Capture the cell that displays the provided text and extract its [x, y] central coordinate. 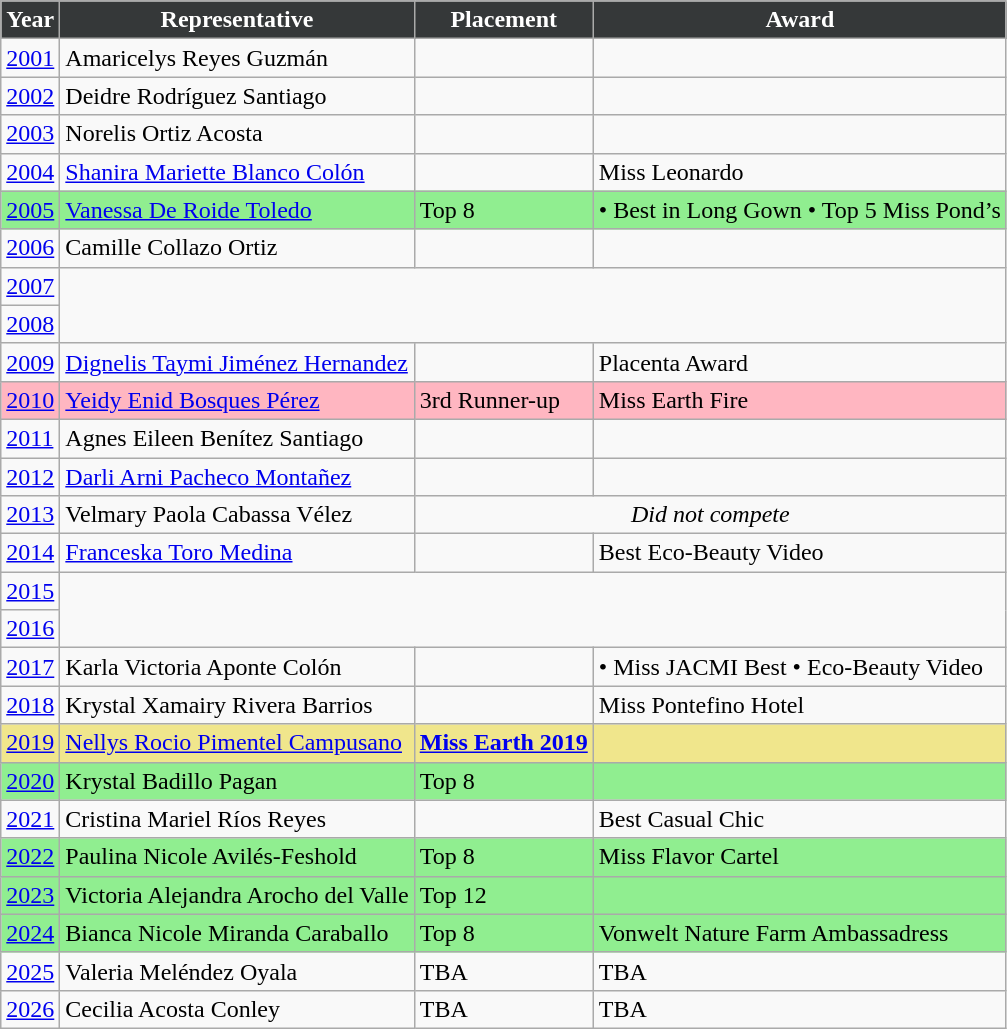
2019 [30, 743]
2015 [30, 591]
Paulina Nicole Avilés-Feshold [237, 857]
Velmary Paola Cabassa Vélez [237, 515]
Agnes Eileen Benítez Santiago [237, 438]
2008 [30, 324]
Miss Earth 2019 [504, 743]
2025 [30, 971]
• Miss JACMI Best • Eco-Beauty Video [800, 667]
Best Casual Chic [800, 819]
Valeria Meléndez Oyala [237, 971]
Darli Arni Pacheco Montañez [237, 477]
Best Eco-Beauty Video [800, 553]
Krystal Xamairy Rivera Barrios [237, 705]
Amaricelys Reyes Guzmán [237, 58]
2026 [30, 1009]
Norelis Ortiz Acosta [237, 134]
2011 [30, 438]
2009 [30, 362]
Dignelis Taymi Jiménez Hernandez [237, 362]
Miss Leonardo [800, 172]
2018 [30, 705]
Cristina Mariel Ríos Reyes [237, 819]
2014 [30, 553]
Placenta Award [800, 362]
2010 [30, 400]
Deidre Rodríguez Santiago [237, 96]
Bianca Nicole Miranda Caraballo [237, 933]
2002 [30, 96]
3rd Runner-up [504, 400]
Krystal Badillo Pagan [237, 781]
2006 [30, 248]
Did not compete [710, 515]
2004 [30, 172]
Franceska Toro Medina [237, 553]
Vanessa De Roide Toledo [237, 210]
2024 [30, 933]
2003 [30, 134]
Nellys Rocio Pimentel Campusano [237, 743]
Yeidy Enid Bosques Pérez [237, 400]
2023 [30, 895]
Vonwelt Nature Farm Ambassadress [800, 933]
2012 [30, 477]
Karla Victoria Aponte Colón [237, 667]
Award [800, 20]
2017 [30, 667]
2007 [30, 286]
Miss Earth Fire [800, 400]
• Best in Long Gown • Top 5 Miss Pond’s [800, 210]
2020 [30, 781]
Cecilia Acosta Conley [237, 1009]
Top 12 [504, 895]
Placement [504, 20]
2016 [30, 629]
2022 [30, 857]
Camille Collazo Ortiz [237, 248]
Shanira Mariette Blanco Colón [237, 172]
2005 [30, 210]
2013 [30, 515]
Victoria Alejandra Arocho del Valle [237, 895]
Miss Flavor Cartel [800, 857]
2001 [30, 58]
Year [30, 20]
2021 [30, 819]
Miss Pontefino Hotel [800, 705]
Representative [237, 20]
